Scan for the cell matching the given text and deliver its [x, y] coordinate at center. 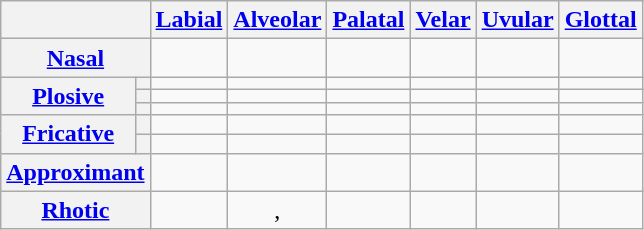
Nasal [76, 58]
Labial [189, 20]
Alveolar [278, 20]
Uvular [518, 20]
Plosive [68, 96]
Glottal [600, 20]
Velar [443, 20]
Palatal [368, 20]
Rhotic [76, 210]
Fricative [68, 134]
, [278, 210]
Approximant [76, 172]
